Extract the [x, y] coordinate from the center of the cell holding the provided text.  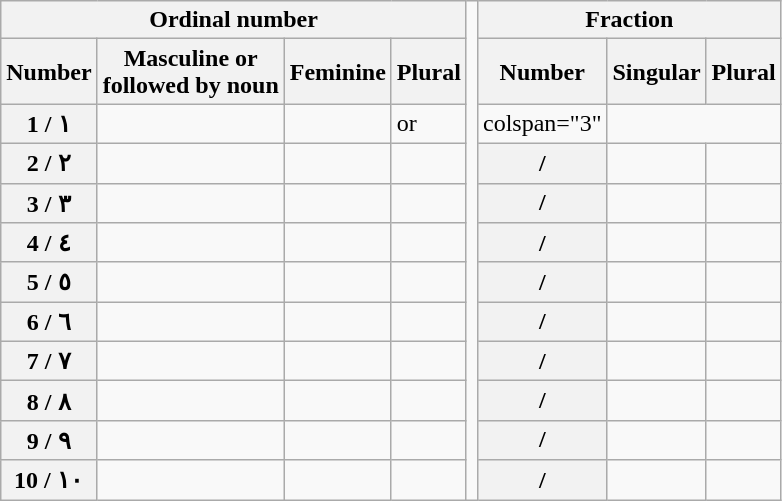
7 / ٧ [49, 361]
8 / ٨ [49, 401]
10 / ١٠ [49, 480]
1 / ١ [49, 124]
4 / ٤ [49, 243]
Masculine orfollowed by noun [190, 72]
5 / ٥ [49, 282]
Fraction [629, 20]
3 / ٣ [49, 203]
or [428, 124]
9 / ٩ [49, 440]
6 / ٦ [49, 322]
Feminine [338, 72]
Singular [656, 72]
2 / ٢ [49, 163]
Ordinal number [234, 20]
colspan="3" [542, 124]
